Capture the cell that displays the provided text and extract its (x, y) central coordinate. 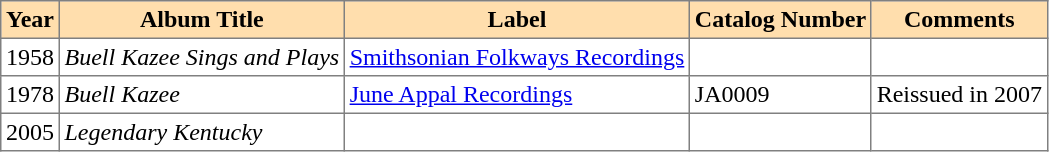
Year (30, 20)
Album Title (202, 20)
Smithsonian Folkways Recordings (516, 57)
Legendary Kentucky (202, 132)
1978 (30, 95)
1958 (30, 57)
Buell Kazee (202, 95)
Buell Kazee Sings and Plays (202, 57)
2005 (30, 132)
Comments (959, 20)
Catalog Number (781, 20)
Label (516, 20)
June Appal Recordings (516, 95)
JA0009 (781, 95)
Reissued in 2007 (959, 95)
